Detect which cell encompasses the target text, then output its [X, Y] center coordinate. 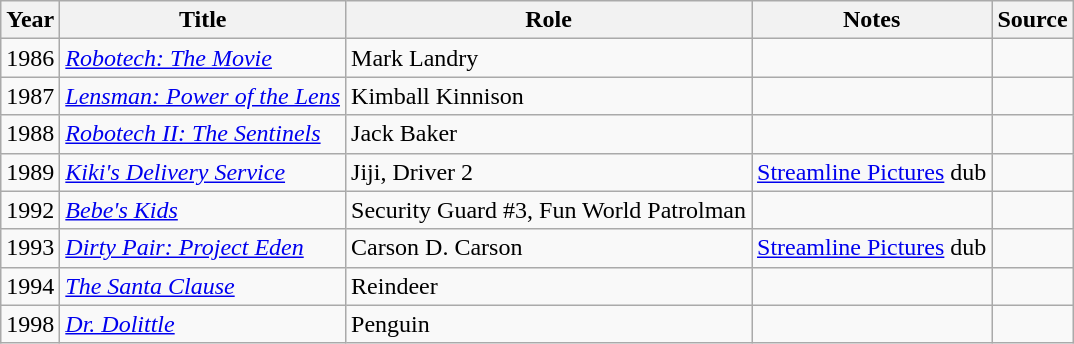
Dirty Pair: Project Eden [203, 248]
Title [203, 20]
Penguin [549, 324]
1987 [30, 96]
Source [1032, 20]
1994 [30, 286]
Robotech: The Movie [203, 58]
Role [549, 20]
Carson D. Carson [549, 248]
Security Guard #3, Fun World Patrolman [549, 210]
Year [30, 20]
1988 [30, 134]
Kimball Kinnison [549, 96]
Dr. Dolittle [203, 324]
Notes [872, 20]
1986 [30, 58]
Reindeer [549, 286]
1989 [30, 172]
Bebe's Kids [203, 210]
Jiji, Driver 2 [549, 172]
The Santa Clause [203, 286]
Mark Landry [549, 58]
Robotech II: The Sentinels [203, 134]
1992 [30, 210]
1993 [30, 248]
Kiki's Delivery Service [203, 172]
1998 [30, 324]
Jack Baker [549, 134]
Lensman: Power of the Lens [203, 96]
